Determine the (X, Y) coordinate at the center of the cell enclosing the given text.  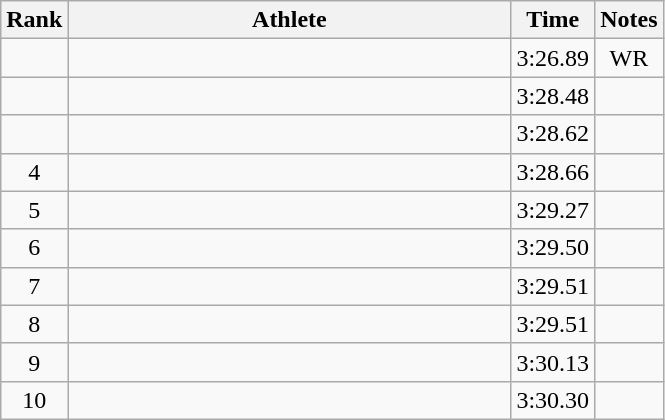
Notes (629, 20)
3:29.50 (553, 248)
WR (629, 58)
8 (34, 324)
3:26.89 (553, 58)
7 (34, 286)
Athlete (290, 20)
3:30.13 (553, 362)
Rank (34, 20)
10 (34, 400)
3:28.48 (553, 96)
3:29.27 (553, 210)
3:28.62 (553, 134)
9 (34, 362)
Time (553, 20)
5 (34, 210)
4 (34, 172)
6 (34, 248)
3:30.30 (553, 400)
3:28.66 (553, 172)
